Extract the [x, y] coordinate from the center of the cell holding the provided text.  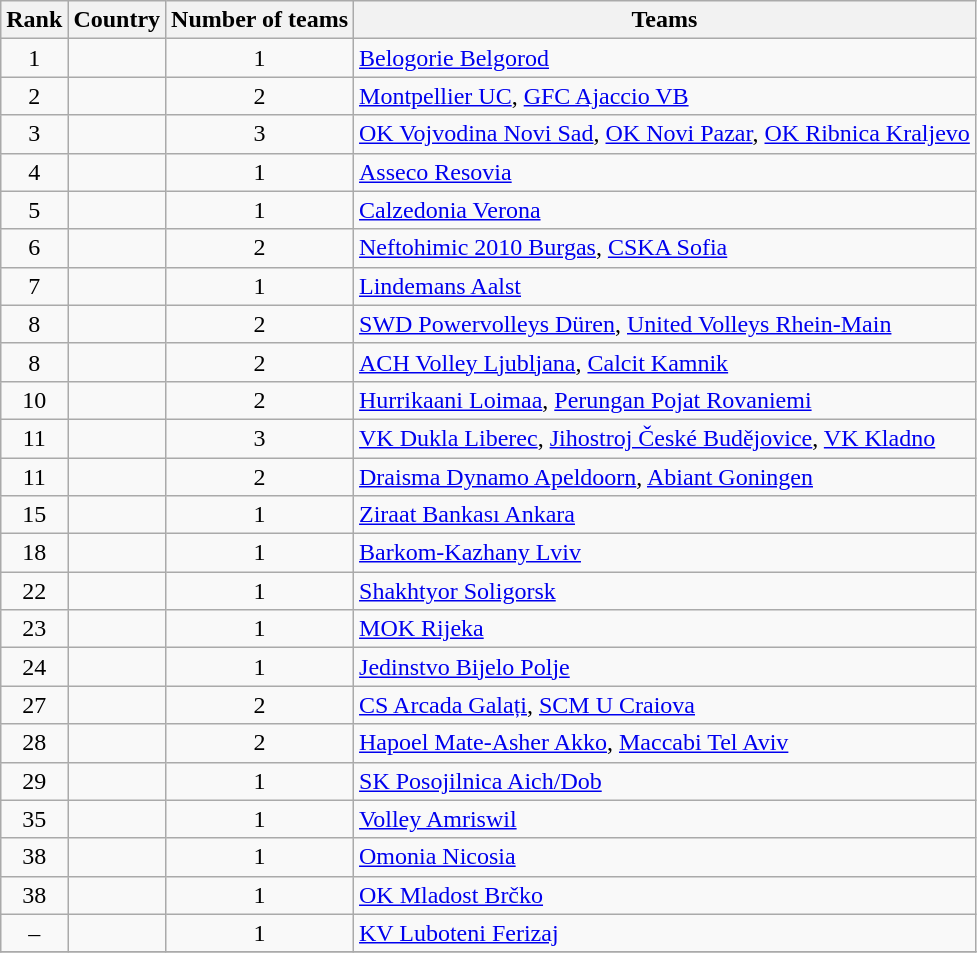
28 [34, 743]
OK Vojvodina Novi Sad, OK Novi Pazar, OK Ribnica Kraljevo [665, 134]
Rank [34, 20]
KV Luboteni Ferizaj [665, 933]
Number of teams [260, 20]
35 [34, 819]
VK Dukla Liberec, Jihostroj České Budějovice, VK Kladno [665, 438]
6 [34, 248]
Barkom-Kazhany Lviv [665, 553]
Hurrikaani Loimaa, Perungan Pojat Rovaniemi [665, 400]
27 [34, 705]
OK Mladost Brčko [665, 895]
15 [34, 515]
Hapoel Mate-Asher Akko, Maccabi Tel Aviv [665, 743]
29 [34, 781]
Calzedonia Verona [665, 210]
10 [34, 400]
4 [34, 172]
– [34, 933]
Ziraat Bankası Ankara [665, 515]
Jedinstvo Bijelo Polje [665, 667]
Omonia Nicosia [665, 857]
ACH Volley Ljubljana, Calcit Kamnik [665, 362]
Neftohimic 2010 Burgas, CSKA Sofia [665, 248]
SK Posojilnica Aich/Dob [665, 781]
23 [34, 629]
MOK Rijeka [665, 629]
7 [34, 286]
Asseco Resovia [665, 172]
22 [34, 591]
18 [34, 553]
5 [34, 210]
SWD Powervolleys Düren, United Volleys Rhein-Main [665, 324]
Montpellier UC, GFC Ajaccio VB [665, 96]
Draisma Dynamo Apeldoorn, Abiant Goningen [665, 477]
Teams [665, 20]
Country [117, 20]
CS Arcada Galați, SCM U Craiova [665, 705]
Volley Amriswil [665, 819]
Shakhtyor Soligorsk [665, 591]
Lindemans Aalst [665, 286]
Belogorie Belgorod [665, 58]
24 [34, 667]
